Pinpoint the cell where the given text exists, returning its [x, y] midpoint coordinate. 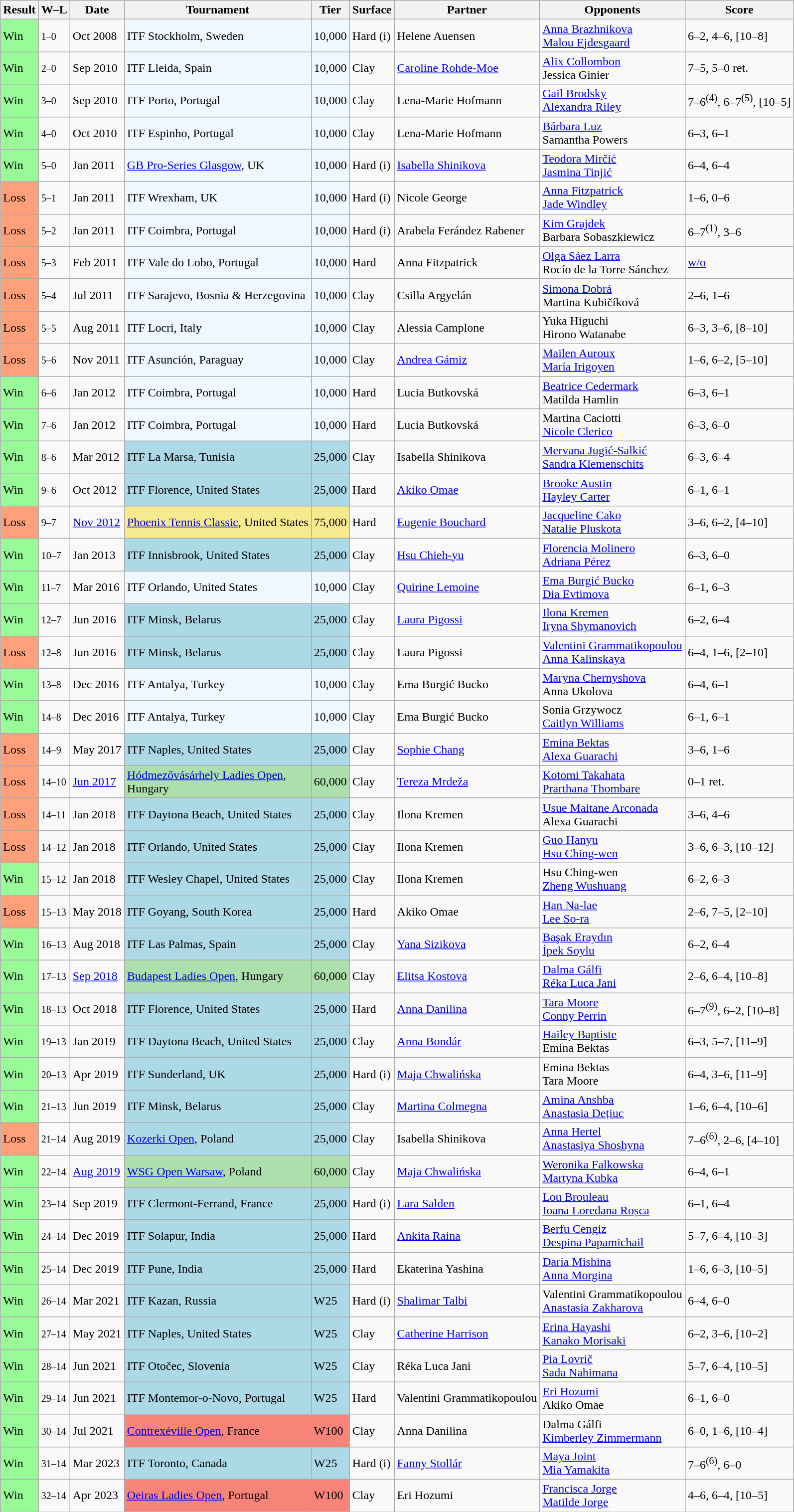
Anna Bondár [467, 1041]
28–14 [54, 1365]
Martina Colmegna [467, 1106]
6–4, 6–4 [739, 166]
Jan 2019 [97, 1041]
Oct 2010 [97, 133]
Nov 2012 [97, 523]
WSG Open Warsaw, Poland [217, 1171]
Yuka Higuchi Hirono Watanabe [613, 327]
ITF Las Palmas, Spain [217, 945]
10–7 [54, 555]
Pia Lovrič Sada Nahimana [613, 1365]
4–6, 6–4, [10–5] [739, 1496]
ITF Wesley Chapel, United States [217, 879]
ITF Lleida, Spain [217, 68]
3–6, 6–3, [10–12] [739, 847]
1–6, 0–6 [739, 197]
Arabela Ferández Rabener [467, 230]
ITF Innisbrook, United States [217, 555]
3–6, 6–2, [4–10] [739, 523]
Hsu Chieh-yu [467, 555]
Simona Dobrá Martina Kubičíková [613, 295]
Alessia Camplone [467, 327]
Oct 2018 [97, 1009]
6–1, 6–3 [739, 587]
ITF Sunderland, UK [217, 1074]
Erina Hayashi Kanako Morisaki [613, 1333]
Oeiras Ladies Open, Portugal [217, 1496]
6–6 [54, 392]
19–13 [54, 1041]
Aug 2011 [97, 327]
1–6, 6–2, [5–10] [739, 360]
May 2018 [97, 912]
6–3, 6–4 [739, 458]
Maya Joint Mia Yamakita [613, 1463]
24–14 [54, 1236]
Result [19, 10]
14–8 [54, 717]
ITF Solapur, India [217, 1236]
Sonia Grzywocz Caitlyn Williams [613, 717]
Opponents [613, 10]
Başak Eraydın İpek Soylu [613, 945]
21–14 [54, 1139]
8–6 [54, 458]
ITF Vale do Lobo, Portugal [217, 262]
Gail Brodsky Alexandra Riley [613, 101]
Partner [467, 10]
w/o [739, 262]
Anna Fitzpatrick [467, 262]
7–6(6), 2–6, [4–10] [739, 1139]
Budapest Ladies Open, Hungary [217, 976]
Eugenie Bouchard [467, 523]
Usue Maitane Arconada Alexa Guarachi [613, 814]
Jul 2011 [97, 295]
Valentini Grammatikopoulou [467, 1398]
Kozerki Open, Poland [217, 1139]
6–4, 3–6, [11–9] [739, 1074]
Mar 2016 [97, 587]
Mar 2021 [97, 1301]
Francisca Jorge Matilde Jorge [613, 1496]
31–14 [54, 1463]
9–6 [54, 490]
5–7, 6–4, [10–3] [739, 1236]
2–6, 7–5, [2–10] [739, 912]
Score [739, 10]
9–7 [54, 523]
Jul 2021 [97, 1430]
11–7 [54, 587]
Ilona Kremen Iryna Shymanovich [613, 619]
18–13 [54, 1009]
ITF Asunción, Paraguay [217, 360]
22–14 [54, 1171]
Surface [372, 10]
Anna Brazhnikova Malou Ejdesgaard [613, 36]
Hódmezővásárhely Ladies Open, Hungary [217, 782]
ITF Clermont-Ferrand, France [217, 1204]
Olga Sáez Larra Rocío de la Torre Sánchez [613, 262]
26–14 [54, 1301]
5–0 [54, 166]
23–14 [54, 1204]
Catherine Harrison [467, 1333]
Elitsa Kostova [467, 976]
Tara Moore Conny Perrin [613, 1009]
Mar 2012 [97, 458]
Lara Salden [467, 1204]
6–4, 6–0 [739, 1301]
6–0, 1–6, [10–4] [739, 1430]
ITF Espinho, Portugal [217, 133]
Oct 2012 [97, 490]
75,000 [330, 523]
Apr 2019 [97, 1074]
7–5, 5–0 ret. [739, 68]
Aug 2018 [97, 945]
14–9 [54, 749]
7–6 [54, 425]
30–14 [54, 1430]
1–0 [54, 36]
Ekaterina Yashina [467, 1269]
0–1 ret. [739, 782]
Han Na-lae Lee So-ra [613, 912]
Berfu Cengiz Despina Papamichail [613, 1236]
5–6 [54, 360]
ITF Porto, Portugal [217, 101]
Kotomi Takahata Prarthana Thombare [613, 782]
1–6, 6–3, [10–5] [739, 1269]
5–7, 6–4, [10–5] [739, 1365]
ITF La Marsa, Tunisia [217, 458]
16–13 [54, 945]
ITF Kazan, Russia [217, 1301]
1–6, 6–4, [10–6] [739, 1106]
Bárbara Luz Samantha Powers [613, 133]
Shalimar Talbi [467, 1301]
3–6, 4–6 [739, 814]
12–8 [54, 652]
5–5 [54, 327]
5–3 [54, 262]
25–14 [54, 1269]
Valentini Grammatikopoulou Anna Kalinskaya [613, 652]
Sophie Chang [467, 749]
Fanny Stollár [467, 1463]
15–12 [54, 879]
May 2021 [97, 1333]
6–2, 4–6, [10–8] [739, 36]
Sep 2019 [97, 1204]
2–6, 1–6 [739, 295]
6–3, 5–7, [11–9] [739, 1041]
Caroline Rohde-Moe [467, 68]
Réka Luca Jani [467, 1365]
ITF Stockholm, Sweden [217, 36]
Sep 2018 [97, 976]
Teodora Mirčić Jasmina Tinjić [613, 166]
3–6, 1–6 [739, 749]
Helene Auensen [467, 36]
Dalma Gálfi Réka Luca Jani [613, 976]
6–2, 3–6, [10–2] [739, 1333]
17–13 [54, 976]
Beatrice Cedermark Matilda Hamlin [613, 392]
ITF Goyang, South Korea [217, 912]
Jacqueline Cako Natalie Pluskota [613, 523]
Jun 2019 [97, 1106]
6–3, 3–6, [8–10] [739, 327]
32–14 [54, 1496]
Emina Bektas Alexa Guarachi [613, 749]
12–7 [54, 619]
Jun 2017 [97, 782]
Tournament [217, 10]
29–14 [54, 1398]
Florencia Molinero Adriana Pérez [613, 555]
5–2 [54, 230]
Anna Fitzpatrick Jade Windley [613, 197]
4–0 [54, 133]
6–2, 6–3 [739, 879]
Ema Burgić Bucko Dia Evtimova [613, 587]
Daria Mishina Anna Morgina [613, 1269]
Csilla Argyelán [467, 295]
7–6(6), 6–0 [739, 1463]
Alix Collombon Jessica Ginier [613, 68]
Feb 2011 [97, 262]
21–13 [54, 1106]
6–1, 6–4 [739, 1204]
ITF Montemor-o-Novo, Portugal [217, 1398]
Kim Grajdek Barbara Sobaszkiewicz [613, 230]
6–7(9), 6–2, [10–8] [739, 1009]
Tereza Mrdeža [467, 782]
Guo Hanyu Hsu Ching-wen [613, 847]
Yana Sizikova [467, 945]
Apr 2023 [97, 1496]
Andrea Gámiz [467, 360]
ITF Sarajevo, Bosnia & Herzegovina [217, 295]
Amina Anshba Anastasia Dețiuc [613, 1106]
W–L [54, 10]
6–1, 6–0 [739, 1398]
Anna Hertel Anastasiya Shoshyna [613, 1139]
20–13 [54, 1074]
Tier [330, 10]
Date [97, 10]
3–0 [54, 101]
Oct 2008 [97, 36]
ITF Toronto, Canada [217, 1463]
Maryna Chernyshova Anna Ukolova [613, 684]
May 2017 [97, 749]
Mervana Jugić-Salkić Sandra Klemenschits [613, 458]
14–12 [54, 847]
Nicole George [467, 197]
ITF Wrexham, UK [217, 197]
Quirine Lemoine [467, 587]
5–4 [54, 295]
Jan 2013 [97, 555]
5–1 [54, 197]
ITF Pune, India [217, 1269]
27–14 [54, 1333]
Valentini Grammatikopoulou Anastasia Zakharova [613, 1301]
Contrexéville Open, France [217, 1430]
Hailey Baptiste Emina Bektas [613, 1041]
Nov 2011 [97, 360]
Emina Bektas Tara Moore [613, 1074]
Eri Hozumi Akiko Omae [613, 1398]
7–6(4), 6–7(5), [10–5] [739, 101]
2–6, 6–4, [10–8] [739, 976]
6–4, 1–6, [2–10] [739, 652]
Mailen Auroux María Irigoyen [613, 360]
GB Pro-Series Glasgow, UK [217, 166]
Eri Hozumi [467, 1496]
6–7(1), 3–6 [739, 230]
Dalma Gálfi Kimberley Zimmermann [613, 1430]
Brooke Austin Hayley Carter [613, 490]
Phoenix Tennis Classic, United States [217, 523]
14–11 [54, 814]
13–8 [54, 684]
Ankita Raina [467, 1236]
ITF Locri, Italy [217, 327]
2–0 [54, 68]
14–10 [54, 782]
15–13 [54, 912]
ITF Otočec, Slovenia [217, 1365]
Mar 2023 [97, 1463]
Weronika Falkowska Martyna Kubka [613, 1171]
Martina Caciotti Nicole Clerico [613, 425]
Hsu Ching-wen Zheng Wushuang [613, 879]
Lou Brouleau Ioana Loredana Roșca [613, 1204]
